Search for the cell housing the specified text and yield its (x, y) center coordinate. 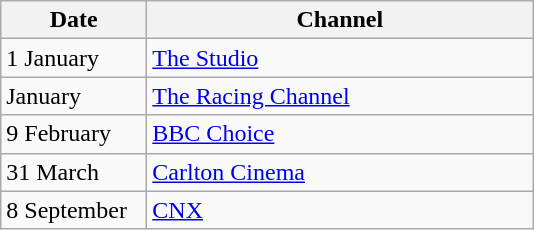
Carlton Cinema (340, 172)
31 March (74, 172)
9 February (74, 134)
The Studio (340, 58)
1 January (74, 58)
January (74, 96)
8 September (74, 210)
BBC Choice (340, 134)
The Racing Channel (340, 96)
Date (74, 20)
Channel (340, 20)
CNX (340, 210)
